Determine the (X, Y) coordinate at the center of the cell enclosing the given text.  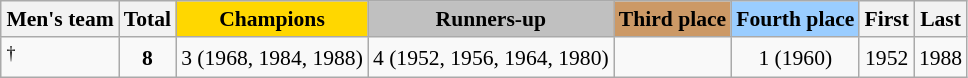
Men's team (60, 19)
† (60, 58)
1988 (940, 58)
8 (148, 58)
Total (148, 19)
Third place (672, 19)
First (886, 19)
1952 (886, 58)
Champions (272, 19)
4 (1952, 1956, 1964, 1980) (491, 58)
3 (1968, 1984, 1988) (272, 58)
Fourth place (795, 19)
1 (1960) (795, 58)
Last (940, 19)
Runners-up (491, 19)
